Output the [x, y] coordinate of the center of the cell containing the given text.  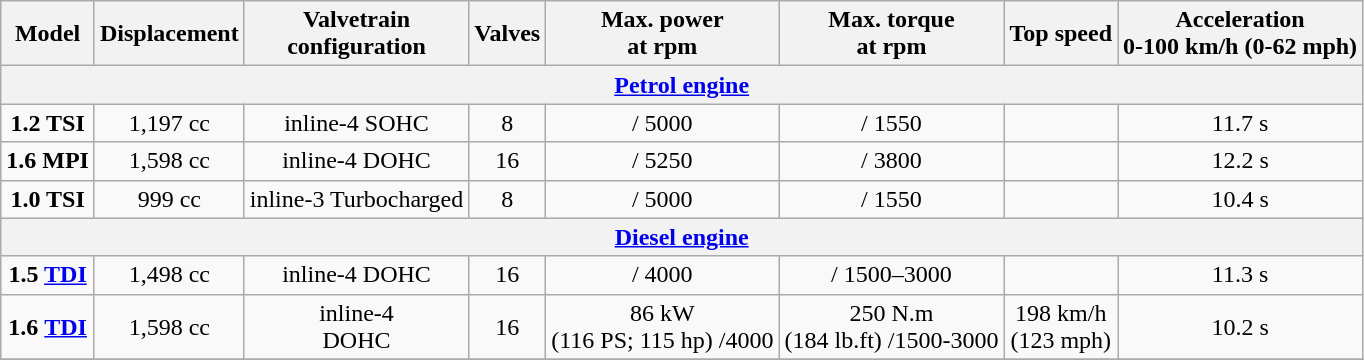
/ 4000 [662, 275]
Valves [508, 34]
10.4 s [1240, 199]
198 km/h(123 mph) [1061, 326]
86 kW(116 PS; 115 hp) /4000 [662, 326]
inline-4 SOHC [356, 123]
Displacement [169, 34]
11.3 s [1240, 275]
Diesel engine [682, 237]
11.7 s [1240, 123]
inline-3 Turbocharged [356, 199]
Acceleration0-100 km/h (0-62 mph) [1240, 34]
Top speed [1061, 34]
12.2 s [1240, 161]
10.2 s [1240, 326]
1.5 TDI [48, 275]
250 N.m(184 lb.ft) /1500-3000 [892, 326]
Model [48, 34]
1.6 MPI [48, 161]
Max. torqueat rpm [892, 34]
Max. powerat rpm [662, 34]
1.2 TSI [48, 123]
/ 5250 [662, 161]
1.0 TSI [48, 199]
1,197 cc [169, 123]
1.6 TDI [48, 326]
Petrol engine [682, 85]
inline-4DOHC [356, 326]
999 cc [169, 199]
1,498 cc [169, 275]
Valvetrainconfiguration [356, 34]
/ 1500–3000 [892, 275]
/ 3800 [892, 161]
